Determine the (x, y) coordinate at the center of the cell enclosing the given text.  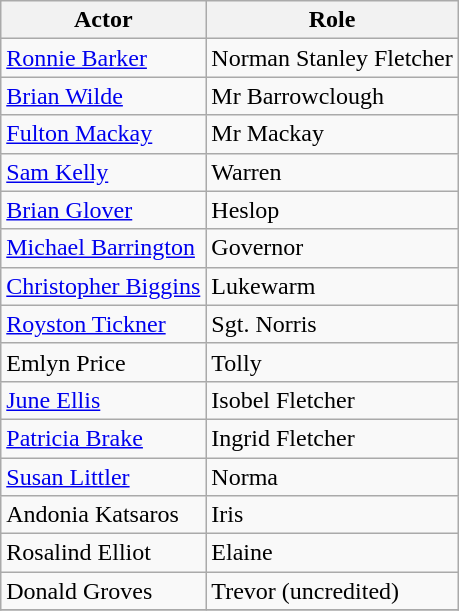
Donald Groves (104, 591)
Rosalind Elliot (104, 553)
Elaine (332, 553)
Ronnie Barker (104, 58)
Mr Barrowclough (332, 96)
Sgt. Norris (332, 324)
June Ellis (104, 400)
Michael Barrington (104, 248)
Fulton Mackay (104, 134)
Norma (332, 477)
Lukewarm (332, 286)
Emlyn Price (104, 362)
Role (332, 20)
Christopher Biggins (104, 286)
Isobel Fletcher (332, 400)
Brian Glover (104, 210)
Warren (332, 172)
Heslop (332, 210)
Ingrid Fletcher (332, 438)
Susan Littler (104, 477)
Trevor (uncredited) (332, 591)
Mr Mackay (332, 134)
Patricia Brake (104, 438)
Andonia Katsaros (104, 515)
Actor (104, 20)
Brian Wilde (104, 96)
Tolly (332, 362)
Governor (332, 248)
Royston Tickner (104, 324)
Sam Kelly (104, 172)
Iris (332, 515)
Norman Stanley Fletcher (332, 58)
